Identify which cell holds the provided text, then report its [X, Y] central coordinate. 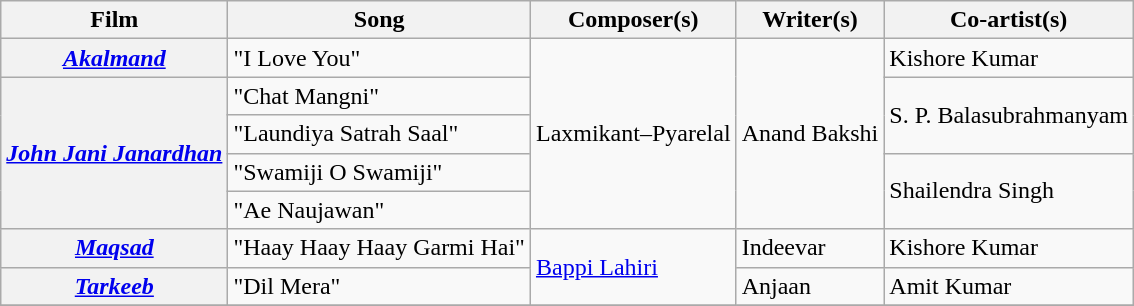
Shailendra Singh [1009, 191]
Bappi Lahiri [633, 267]
Writer(s) [810, 20]
"Laundiya Satrah Saal" [380, 134]
Song [380, 20]
John Jani Janardhan [114, 153]
Amit Kumar [1009, 286]
Indeevar [810, 248]
Tarkeeb [114, 286]
Laxmikant–Pyarelal [633, 134]
"Chat Mangni" [380, 96]
Composer(s) [633, 20]
Co-artist(s) [1009, 20]
S. P. Balasubrahmanyam [1009, 115]
Akalmand [114, 58]
Anand Bakshi [810, 134]
"Haay Haay Haay Garmi Hai" [380, 248]
"Ae Naujawan" [380, 210]
Anjaan [810, 286]
Film [114, 20]
"Dil Mera" [380, 286]
"I Love You" [380, 58]
Maqsad [114, 248]
"Swamiji O Swamiji" [380, 172]
